Pinpoint the cell where the given text exists, returning its [x, y] midpoint coordinate. 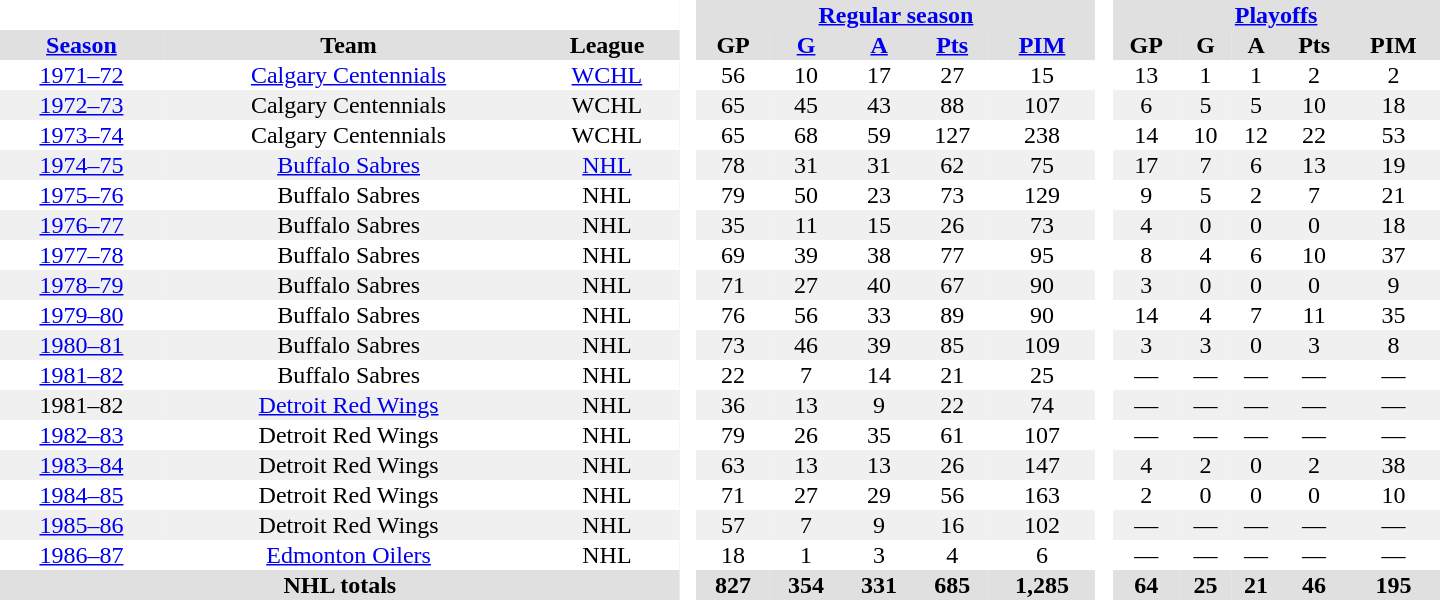
40 [880, 285]
238 [1042, 135]
1979–80 [82, 315]
1986–87 [82, 555]
League [606, 45]
45 [806, 105]
1975–76 [82, 195]
1976–77 [82, 225]
Playoffs [1276, 15]
16 [952, 525]
68 [806, 135]
354 [806, 585]
1974–75 [82, 165]
827 [734, 585]
1984–85 [82, 495]
1,285 [1042, 585]
1983–84 [82, 465]
1982–83 [82, 435]
78 [734, 165]
Team [348, 45]
1978–79 [82, 285]
74 [1042, 405]
129 [1042, 195]
33 [880, 315]
127 [952, 135]
36 [734, 405]
23 [880, 195]
19 [1394, 165]
77 [952, 255]
69 [734, 255]
Regular season [896, 15]
76 [734, 315]
102 [1042, 525]
1985–86 [82, 525]
75 [1042, 165]
109 [1042, 345]
Edmonton Oilers [348, 555]
59 [880, 135]
NHL totals [340, 585]
1977–78 [82, 255]
685 [952, 585]
62 [952, 165]
85 [952, 345]
37 [1394, 255]
195 [1394, 585]
63 [734, 465]
Season [82, 45]
89 [952, 315]
163 [1042, 495]
50 [806, 195]
88 [952, 105]
64 [1146, 585]
53 [1394, 135]
1973–74 [82, 135]
12 [1256, 135]
1972–73 [82, 105]
147 [1042, 465]
95 [1042, 255]
1980–81 [82, 345]
57 [734, 525]
1971–72 [82, 75]
331 [880, 585]
61 [952, 435]
29 [880, 495]
43 [880, 105]
67 [952, 285]
